Search for the cell housing the specified text and yield its (X, Y) center coordinate. 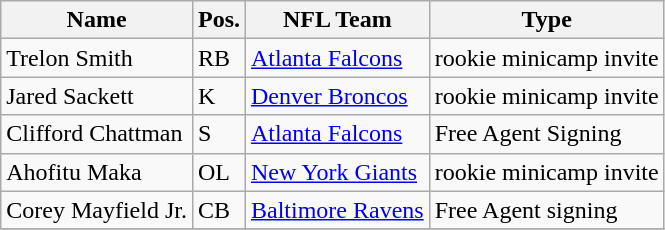
Corey Mayfield Jr. (97, 210)
Denver Broncos (338, 96)
NFL Team (338, 20)
Trelon Smith (97, 58)
Pos. (218, 20)
K (218, 96)
Ahofitu Maka (97, 172)
CB (218, 210)
OL (218, 172)
Clifford Chattman (97, 134)
New York Giants (338, 172)
Type (546, 20)
RB (218, 58)
Free Agent signing (546, 210)
Baltimore Ravens (338, 210)
Jared Sackett (97, 96)
Name (97, 20)
S (218, 134)
Free Agent Signing (546, 134)
